Capture the cell that displays the provided text and extract its (x, y) central coordinate. 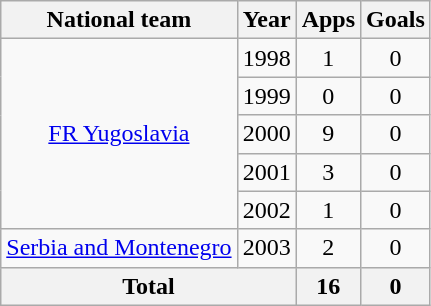
1999 (266, 96)
2003 (266, 248)
3 (328, 172)
FR Yugoslavia (119, 134)
16 (328, 286)
Goals (396, 20)
Year (266, 20)
2001 (266, 172)
1998 (266, 58)
Serbia and Montenegro (119, 248)
2002 (266, 210)
9 (328, 134)
Apps (328, 20)
2000 (266, 134)
Total (148, 286)
2 (328, 248)
National team (119, 20)
